Identify which cell holds the provided text, then report its (X, Y) central coordinate. 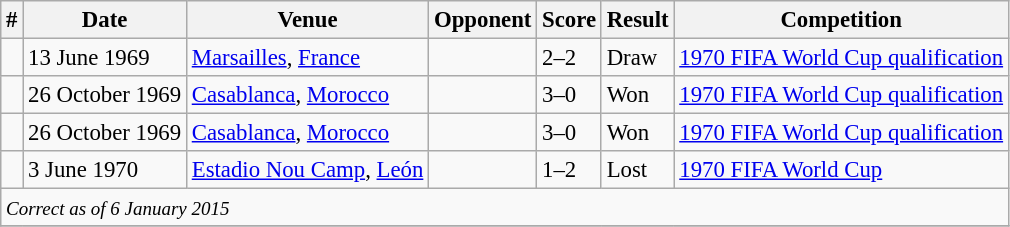
Opponent (483, 20)
Score (570, 20)
13 June 1969 (105, 58)
Draw (638, 58)
Venue (307, 20)
# (12, 20)
Marsailles, France (307, 58)
1–2 (570, 170)
2–2 (570, 58)
Correct as of 6 January 2015 (505, 208)
Result (638, 20)
Lost (638, 170)
Estadio Nou Camp, León (307, 170)
Date (105, 20)
3 June 1970 (105, 170)
1970 FIFA World Cup (841, 170)
Competition (841, 20)
